From the cell containing the given text, extract its center point as [x, y] coordinate. 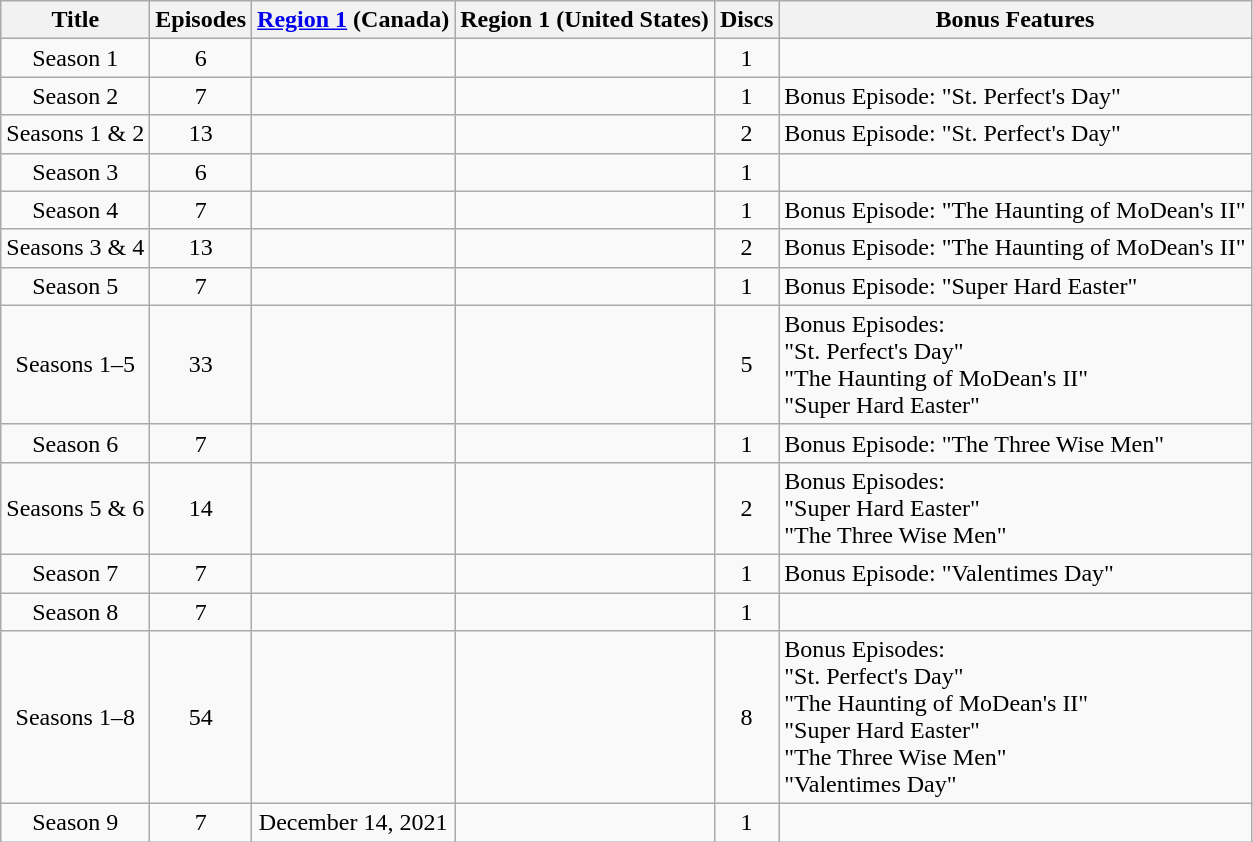
Season 5 [76, 286]
Season 1 [76, 58]
Discs [746, 20]
December 14, 2021 [354, 823]
Bonus Episodes:"St. Perfect's Day""The Haunting of MoDean's II""Super Hard Easter" [1015, 364]
Season 6 [76, 443]
Bonus Episode: "Super Hard Easter" [1015, 286]
Bonus Episode: "Valentimes Day" [1015, 573]
Bonus Episodes:"Super Hard Easter""The Three Wise Men" [1015, 508]
Season 7 [76, 573]
8 [746, 718]
Region 1 (United States) [585, 20]
Season 9 [76, 823]
Bonus Episodes:"St. Perfect's Day""The Haunting of MoDean's II""Super Hard Easter""The Three Wise Men""Valentimes Day" [1015, 718]
Region 1 (Canada) [354, 20]
33 [201, 364]
Seasons 1–8 [76, 718]
Seasons 5 & 6 [76, 508]
54 [201, 718]
Season 2 [76, 96]
5 [746, 364]
Bonus Features [1015, 20]
Episodes [201, 20]
Season 4 [76, 210]
Seasons 1–5 [76, 364]
Bonus Episode: "The Three Wise Men" [1015, 443]
Title [76, 20]
Season 3 [76, 172]
14 [201, 508]
Season 8 [76, 611]
Seasons 1 & 2 [76, 134]
Seasons 3 & 4 [76, 248]
